Extract the [x, y] coordinate from the center of the cell holding the provided text.  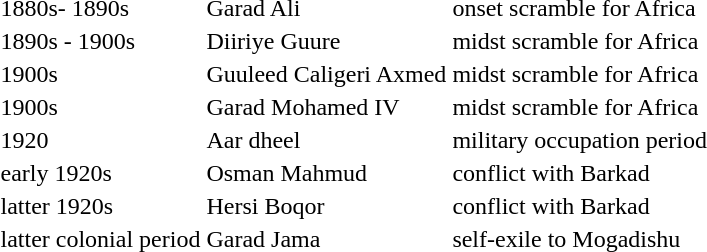
Osman Mahmud [326, 173]
Aar dheel [326, 140]
Guuleed Caligeri Axmed [326, 74]
Diiriye Guure [326, 41]
Hersi Boqor [326, 206]
Garad Mohamed IV [326, 107]
